Capture the cell that displays the provided text and extract its (X, Y) central coordinate. 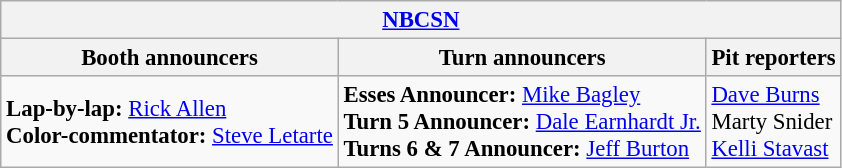
NBCSN (421, 20)
Lap-by-lap: Rick AllenColor-commentator: Steve Letarte (170, 122)
Esses Announcer: Mike BagleyTurn 5 Announcer: Dale Earnhardt Jr.Turns 6 & 7 Announcer: Jeff Burton (522, 122)
Turn announcers (522, 58)
Dave BurnsMarty SniderKelli Stavast (774, 122)
Pit reporters (774, 58)
Booth announcers (170, 58)
